Scan for the cell matching the given text and deliver its [X, Y] coordinate at center. 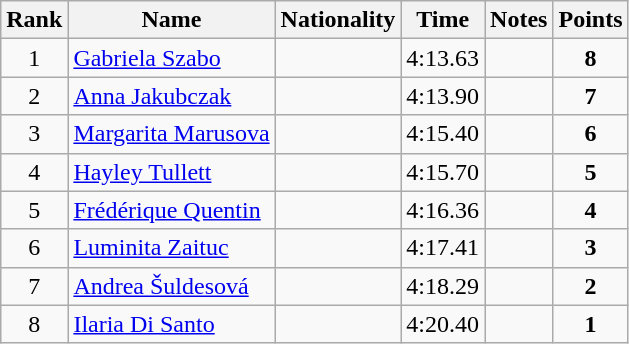
Name [172, 20]
4:18.29 [443, 286]
Hayley Tullett [172, 172]
Gabriela Szabo [172, 58]
Time [443, 20]
Nationality [338, 20]
4:20.40 [443, 324]
4:15.70 [443, 172]
Margarita Marusova [172, 134]
Ilaria Di Santo [172, 324]
Points [590, 20]
Notes [519, 20]
Rank [34, 20]
4:15.40 [443, 134]
Andrea Šuldesová [172, 286]
4:13.90 [443, 96]
4:16.36 [443, 210]
Frédérique Quentin [172, 210]
4:13.63 [443, 58]
4:17.41 [443, 248]
Luminita Zaituc [172, 248]
Anna Jakubczak [172, 96]
